Provide the (x, y) coordinate of the cell's center where the given text is located.  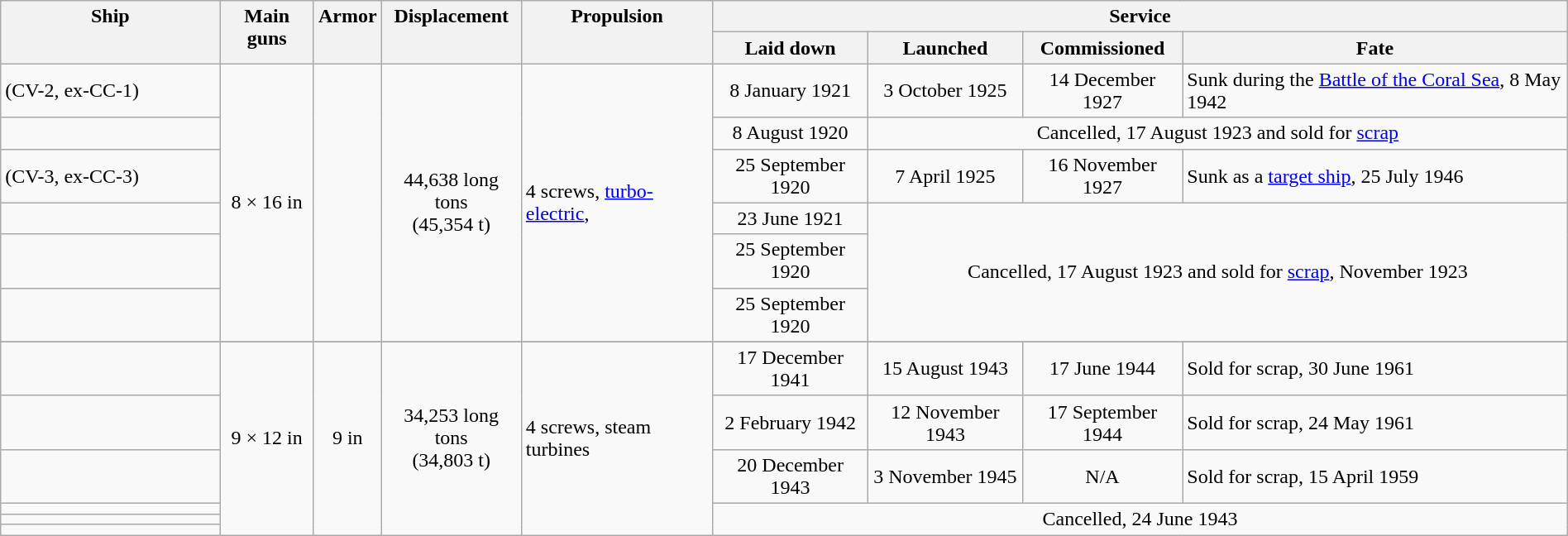
Sold for scrap, 24 May 1961 (1374, 422)
Ship (111, 32)
12 November 1943 (946, 422)
Fate (1374, 48)
34,253 long tons (34,803 t) (452, 438)
(CV-2, ex-CC-1) (111, 91)
15 August 1943 (946, 369)
Sold for scrap, 30 June 1961 (1374, 369)
20 December 1943 (791, 476)
Displacement (452, 32)
2 February 1942 (791, 422)
23 June 1921 (791, 218)
44,638 long tons(45,354 t) (452, 203)
N/A (1102, 476)
17 June 1944 (1102, 369)
3 November 1945 (946, 476)
9 × 12 in (266, 438)
Sunk as a target ship, 25 July 1946 (1374, 175)
Propulsion (617, 32)
17 September 1944 (1102, 422)
16 November 1927 (1102, 175)
(CV-3, ex-CC-3) (111, 175)
3 October 1925 (946, 91)
Cancelled, 17 August 1923 and sold for scrap (1218, 133)
8 × 16 in (266, 203)
Sold for scrap, 15 April 1959 (1374, 476)
Main guns (266, 32)
7 April 1925 (946, 175)
14 December 1927 (1102, 91)
Laid down (791, 48)
8 January 1921 (791, 91)
Commissioned (1102, 48)
8 August 1920 (791, 133)
4 screws, turbo-electric, (617, 203)
Launched (946, 48)
Sunk during the Battle of the Coral Sea, 8 May 1942 (1374, 91)
17 December 1941 (791, 369)
Service (1140, 17)
Cancelled, 17 August 1923 and sold for scrap, November 1923 (1218, 272)
9 in (347, 438)
Cancelled, 24 June 1943 (1140, 519)
4 screws, steam turbines (617, 438)
Armor (347, 32)
